Locate the cell with the specified text and output its (x, y) center coordinate. 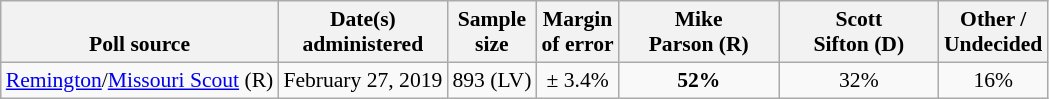
ScottSifton (D) (859, 32)
32% (859, 80)
893 (LV) (492, 80)
Samplesize (492, 32)
Other /Undecided (993, 32)
Date(s)administered (362, 32)
± 3.4% (577, 80)
February 27, 2019 (362, 80)
Remington/Missouri Scout (R) (140, 80)
Marginof error (577, 32)
MikeParson (R) (699, 32)
16% (993, 80)
Poll source (140, 32)
52% (699, 80)
